Scan for the cell matching the given text and deliver its [X, Y] coordinate at center. 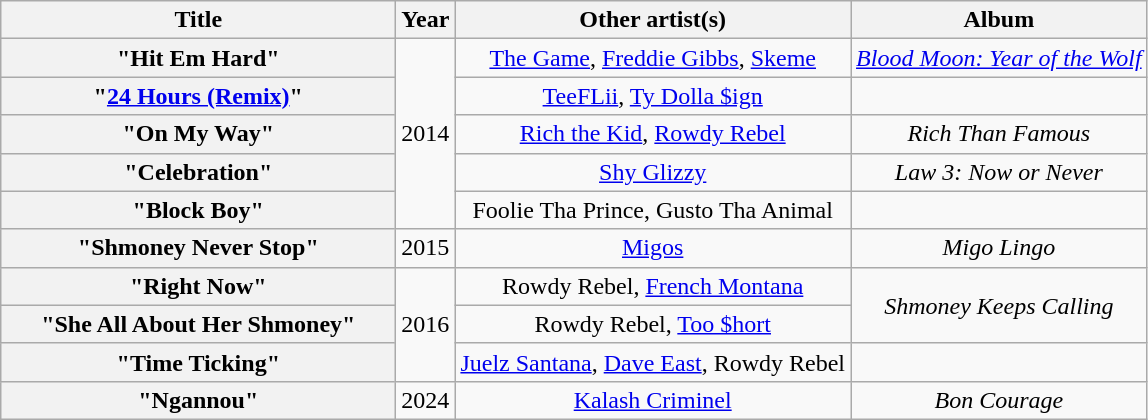
Shmoney Keeps Calling [1000, 305]
Juelz Santana, Dave East, Rowdy Rebel [653, 362]
"She All About Her Shmoney" [198, 324]
Rich the Kid, Rowdy Rebel [653, 134]
"Celebration" [198, 172]
"Ngannou" [198, 400]
"On My Way" [198, 134]
Migos [653, 248]
"Time Ticking" [198, 362]
"Shmoney Never Stop" [198, 248]
TeeFLii, Ty Dolla $ign [653, 96]
"Right Now" [198, 286]
The Game, Freddie Gibbs, Skeme [653, 58]
Other artist(s) [653, 20]
Kalash Criminel [653, 400]
Blood Moon: Year of the Wolf [1000, 58]
Law 3: Now or Never [1000, 172]
Shy Glizzy [653, 172]
"Block Boy" [198, 210]
Rowdy Rebel, French Montana [653, 286]
2016 [426, 324]
Bon Courage [1000, 400]
2015 [426, 248]
Rowdy Rebel, Too $hort [653, 324]
2024 [426, 400]
Migo Lingo [1000, 248]
"Hit Em Hard" [198, 58]
Rich Than Famous [1000, 134]
"24 Hours (Remix)" [198, 96]
Title [198, 20]
Year [426, 20]
Album [1000, 20]
Foolie Tha Prince, Gusto Tha Animal [653, 210]
2014 [426, 134]
